Output the (x, y) coordinate of the center of the cell containing the given text.  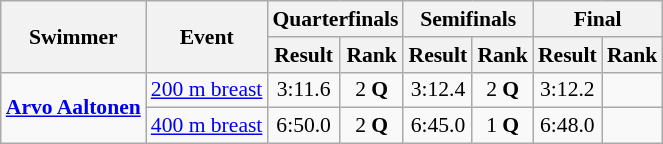
Swimmer (74, 36)
Semifinals (468, 19)
Event (207, 36)
400 m breast (207, 126)
6:48.0 (568, 126)
Quarterfinals (335, 19)
3:12.2 (568, 90)
6:45.0 (438, 126)
3:11.6 (303, 90)
200 m breast (207, 90)
3:12.4 (438, 90)
Arvo Aaltonen (74, 108)
6:50.0 (303, 126)
1 Q (502, 126)
Final (598, 19)
